Scan for the cell matching the given text and deliver its (X, Y) coordinate at center. 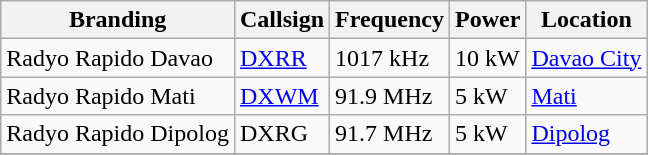
1017 kHz (390, 58)
91.9 MHz (390, 96)
Davao City (586, 58)
10 kW (488, 58)
Radyo Rapido Davao (118, 58)
DXRR (282, 58)
Mati (586, 96)
Radyo Rapido Mati (118, 96)
Power (488, 20)
Radyo Rapido Dipolog (118, 134)
Callsign (282, 20)
Frequency (390, 20)
DXWM (282, 96)
DXRG (282, 134)
91.7 MHz (390, 134)
Branding (118, 20)
Location (586, 20)
Dipolog (586, 134)
